From the cell containing the given text, extract its center point as [x, y] coordinate. 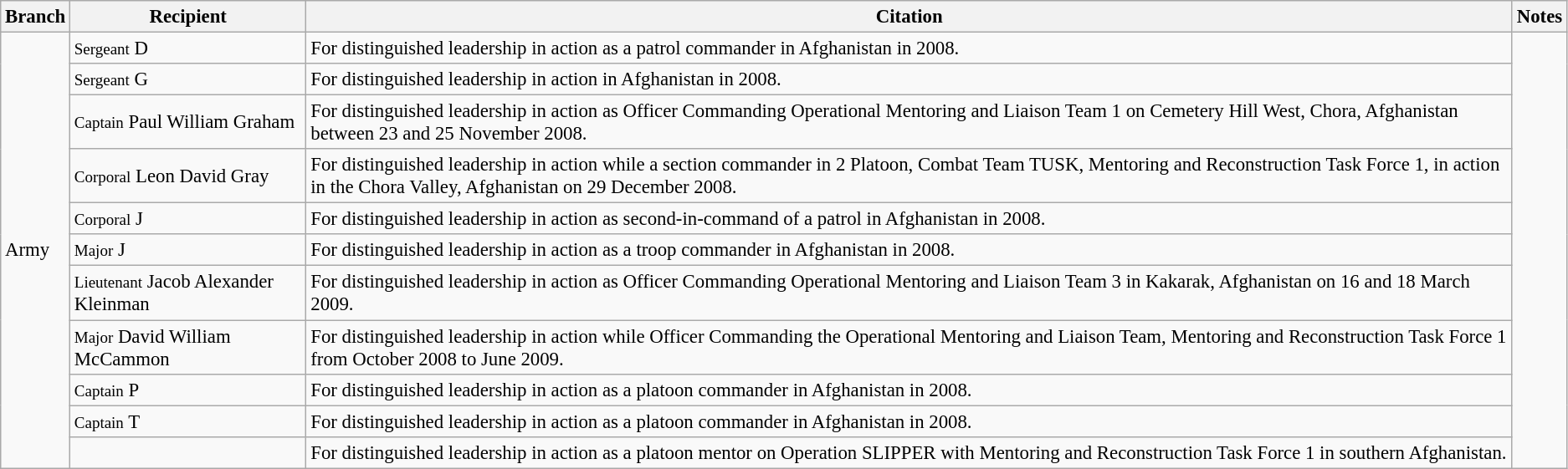
Major David William McCammon [188, 348]
Army [35, 251]
Recipient [188, 17]
For distinguished leadership in action as a patrol commander in Afghanistan in 2008. [909, 48]
Lieutenant Jacob Alexander Kleinman [188, 293]
For distinguished leadership in action as a troop commander in Afghanistan in 2008. [909, 250]
Branch [35, 17]
Sergeant G [188, 79]
For distinguished leadership in action as second-in-command of a patrol in Afghanistan in 2008. [909, 219]
Notes [1540, 17]
Captain Paul William Graham [188, 122]
Captain T [188, 421]
Corporal Leon David Gray [188, 176]
Major J [188, 250]
Sergeant D [188, 48]
For distinguished leadership in action in Afghanistan in 2008. [909, 79]
Captain P [188, 390]
Citation [909, 17]
Corporal J [188, 219]
